Return the (X, Y) coordinate for the center point of the cell that contains the specified text.  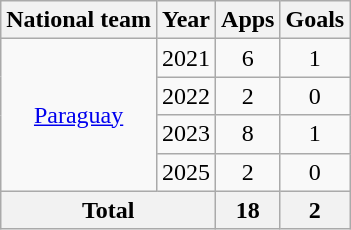
18 (248, 210)
2022 (186, 96)
National team (79, 20)
2025 (186, 172)
Paraguay (79, 115)
2023 (186, 134)
2021 (186, 58)
8 (248, 134)
Year (186, 20)
Apps (248, 20)
6 (248, 58)
Goals (315, 20)
Total (108, 210)
